Provide the (x, y) coordinate of the cell's center where the given text is located.  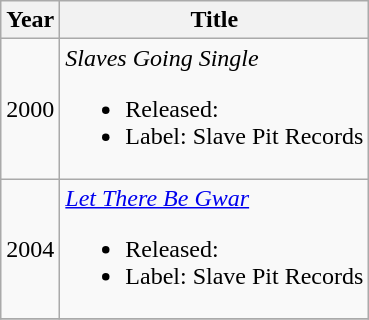
Title (214, 20)
2000 (30, 109)
Slaves Going SingleReleased:Label: Slave Pit Records (214, 109)
Year (30, 20)
2004 (30, 249)
Let There Be GwarReleased:Label: Slave Pit Records (214, 249)
